Search for the cell housing the specified text and yield its [X, Y] center coordinate. 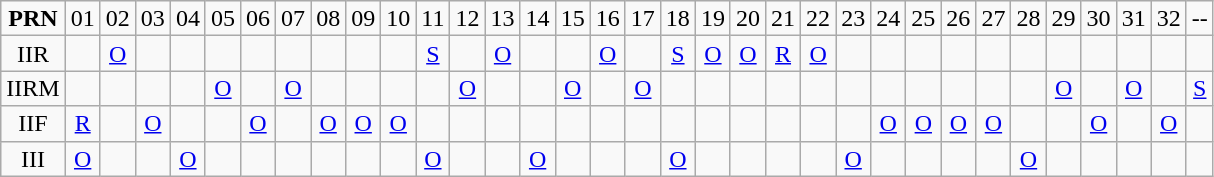
03 [152, 18]
19 [712, 18]
23 [854, 18]
01 [82, 18]
07 [294, 18]
10 [398, 18]
28 [1028, 18]
32 [1168, 18]
IIRM [33, 88]
18 [678, 18]
29 [1064, 18]
11 [433, 18]
III [33, 158]
06 [258, 18]
09 [364, 18]
16 [608, 18]
04 [188, 18]
30 [1098, 18]
12 [468, 18]
26 [958, 18]
IIR [33, 54]
-- [1200, 18]
05 [222, 18]
IIF [33, 124]
22 [818, 18]
08 [328, 18]
25 [924, 18]
20 [748, 18]
27 [994, 18]
PRN [33, 18]
15 [572, 18]
13 [502, 18]
24 [888, 18]
14 [538, 18]
21 [784, 18]
31 [1134, 18]
02 [118, 18]
17 [642, 18]
